Locate the cell with the specified text and output its [x, y] center coordinate. 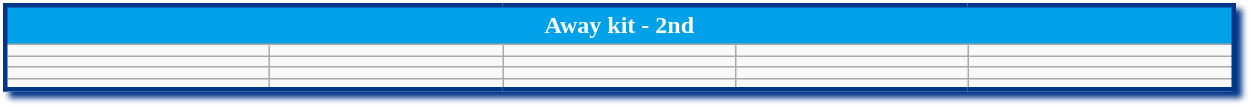
Away kit - 2nd [619, 25]
